Provide the (x, y) coordinate of the cell's center where the given text is located.  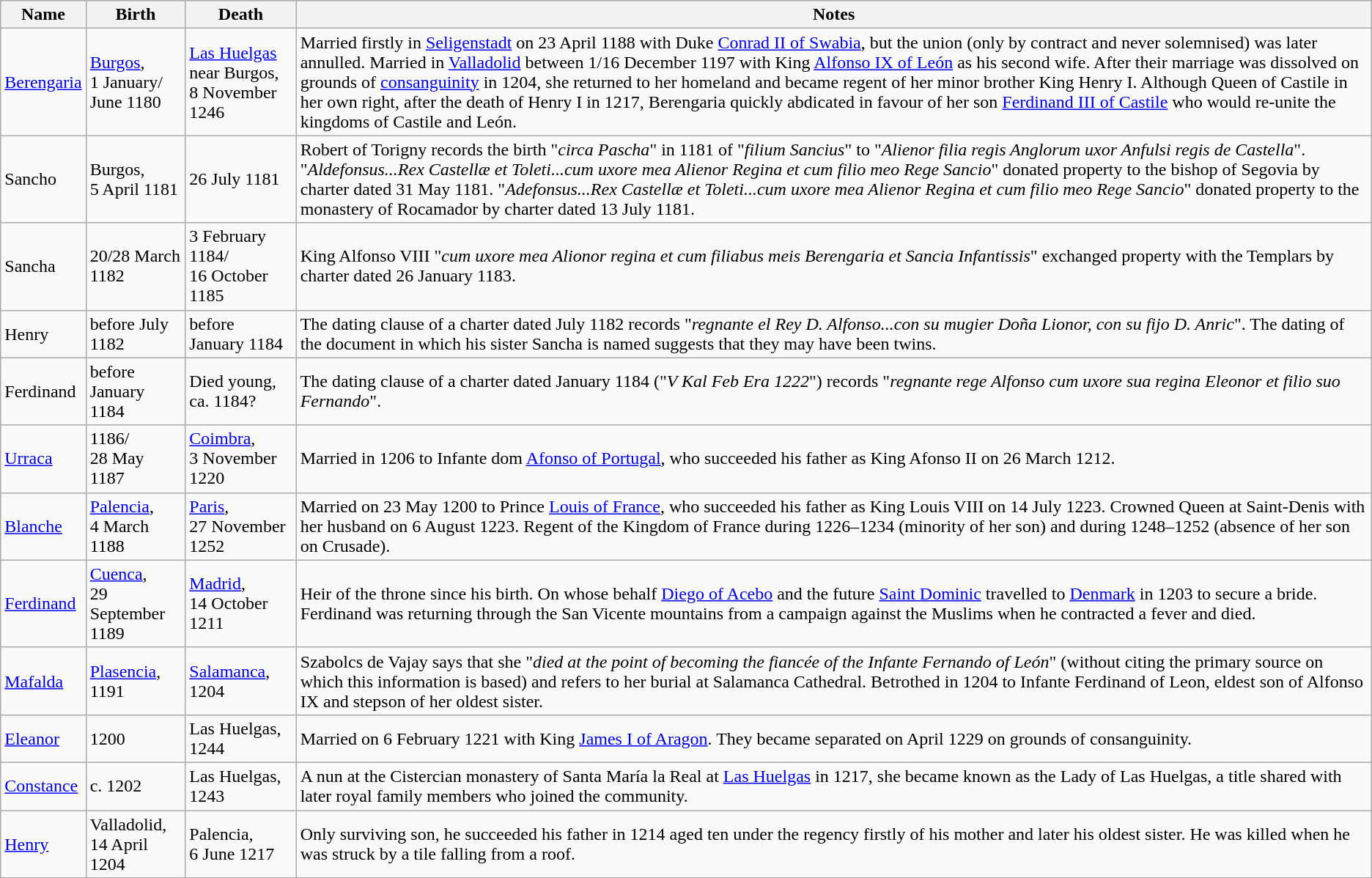
Palencia, 4 March 1188 (136, 526)
Madrid, 14 October 1211 (240, 604)
Married on 6 February 1221 with King James I of Aragon. They became separated on April 1229 on grounds of consanguinity. (834, 739)
Mafalda (43, 681)
Died young, ca. 1184? (240, 391)
26 July 1181 (240, 179)
Las Huelgas, 1243 (240, 786)
Palencia, 6 June 1217 (240, 844)
Death (240, 15)
Cuenca, 29 September 1189 (136, 604)
Las Huelgas near Burgos, 8 November 1246 (240, 82)
Berengaria (43, 82)
Valladolid, 14 April 1204 (136, 844)
1200 (136, 739)
Birth (136, 15)
Married in 1206 to Infante dom Afonso of Portugal, who succeeded his father as King Afonso II on 26 March 1212. (834, 459)
Notes (834, 15)
Paris, 27 November 1252 (240, 526)
Salamanca, 1204 (240, 681)
Name (43, 15)
Eleanor (43, 739)
Las Huelgas, 1244 (240, 739)
before July 1182 (136, 334)
Sancho (43, 179)
Plasencia, 1191 (136, 681)
Coimbra, 3 November 1220 (240, 459)
Burgos, 1 January/June 1180 (136, 82)
Sancha (43, 267)
3 February 1184/16 October 1185 (240, 267)
1186/28 May 1187 (136, 459)
Burgos, 5 April 1181 (136, 179)
c. 1202 (136, 786)
20/28 March 1182 (136, 267)
Urraca (43, 459)
Constance (43, 786)
Blanche (43, 526)
